Scan for the cell matching the given text and deliver its [X, Y] coordinate at center. 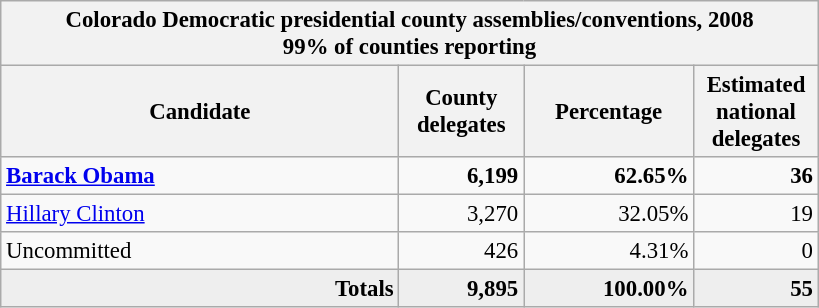
36 [756, 176]
0 [756, 251]
Candidate [200, 112]
Percentage [609, 112]
Estimated national delegates [756, 112]
Uncommitted [200, 251]
Barack Obama [200, 176]
6,199 [462, 176]
19 [756, 214]
4.31% [609, 251]
32.05% [609, 214]
3,270 [462, 214]
Colorado Democratic presidential county assemblies/conventions, 200899% of counties reporting [410, 34]
100.00% [609, 289]
55 [756, 289]
Totals [200, 289]
426 [462, 251]
County delegates [462, 112]
62.65% [609, 176]
Hillary Clinton [200, 214]
9,895 [462, 289]
